Determine the [x, y] coordinate at the center of the cell enclosing the given text.  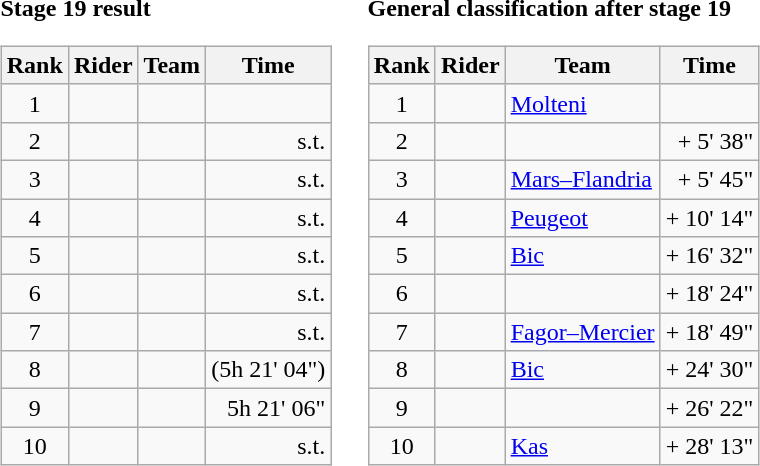
Molteni [582, 103]
5h 21' 06" [268, 408]
+ 24' 30" [710, 370]
+ 26' 22" [710, 408]
+ 18' 24" [710, 294]
Kas [582, 446]
Fagor–Mercier [582, 332]
+ 28' 13" [710, 446]
Peugeot [582, 217]
(5h 21' 04") [268, 370]
+ 18' 49" [710, 332]
Mars–Flandria [582, 179]
+ 5' 45" [710, 179]
+ 5' 38" [710, 141]
+ 10' 14" [710, 217]
+ 16' 32" [710, 256]
